Find where the given text appears and provide that cell's center as [x, y] coordinate. 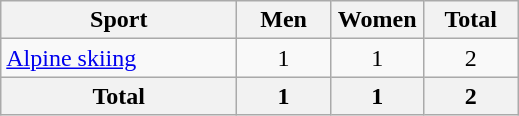
Men [284, 20]
Sport [119, 20]
Alpine skiing [119, 58]
Women [377, 20]
